Scan for the cell matching the given text and deliver its (x, y) coordinate at center. 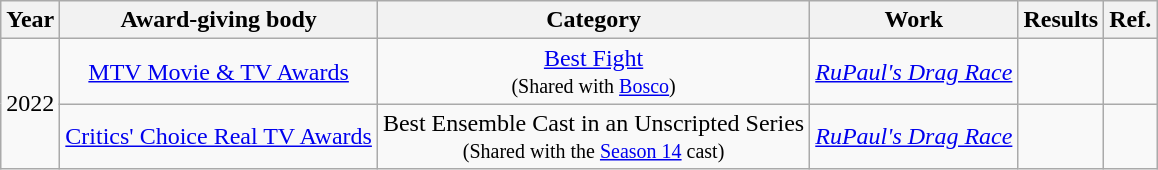
Work (914, 20)
Best Fight(Shared with Bosco) (593, 72)
Year (30, 20)
MTV Movie & TV Awards (219, 72)
2022 (30, 104)
Ref. (1130, 20)
Results (1061, 20)
Best Ensemble Cast in an Unscripted Series(Shared with the Season 14 cast) (593, 136)
Category (593, 20)
Critics' Choice Real TV Awards (219, 136)
Award-giving body (219, 20)
